Provide the [X, Y] coordinate of the cell's center where the given text is located.  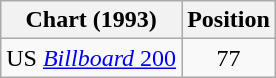
77 [229, 58]
Chart (1993) [92, 20]
US Billboard 200 [92, 58]
Position [229, 20]
